Return the [x, y] coordinate for the center point of the cell that contains the specified text.  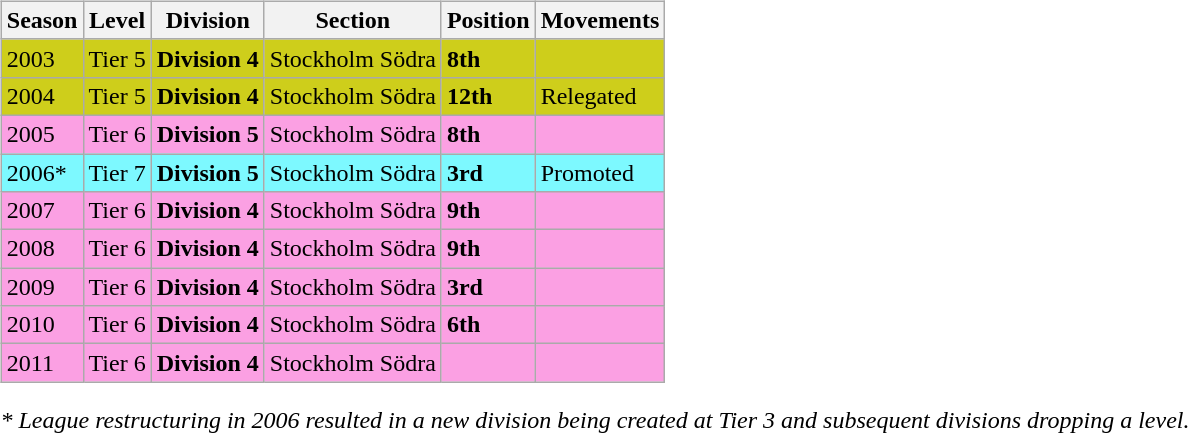
2005 [42, 134]
Promoted [600, 173]
2007 [42, 211]
Season [42, 20]
2004 [42, 96]
2003 [42, 58]
Section [352, 20]
Position [488, 20]
2010 [42, 325]
2009 [42, 287]
2008 [42, 249]
12th [488, 96]
Relegated [600, 96]
2006* [42, 173]
Tier 7 [117, 173]
Level [117, 20]
Division [208, 20]
6th [488, 325]
Movements [600, 20]
2011 [42, 363]
